From the cell containing the given text, extract its center point as [X, Y] coordinate. 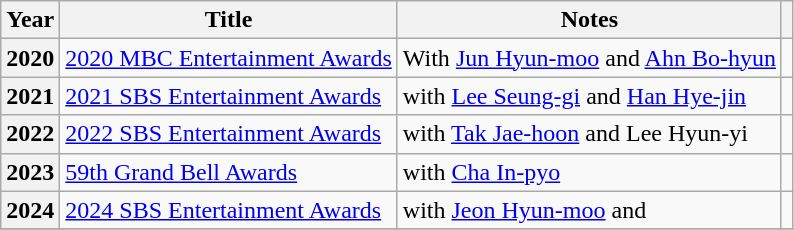
with Tak Jae-hoon and Lee Hyun-yi [589, 134]
Year [30, 20]
2020 MBC Entertainment Awards [229, 58]
2024 SBS Entertainment Awards [229, 210]
with Lee Seung-gi and Han Hye-jin [589, 96]
Title [229, 20]
with Cha In-pyo [589, 172]
2022 SBS Entertainment Awards [229, 134]
2020 [30, 58]
2021 SBS Entertainment Awards [229, 96]
2022 [30, 134]
2024 [30, 210]
With Jun Hyun-moo and Ahn Bo-hyun [589, 58]
2021 [30, 96]
59th Grand Bell Awards [229, 172]
Notes [589, 20]
2023 [30, 172]
with Jeon Hyun-moo and [589, 210]
